For the text-containing cell, return its midpoint in (X, Y) coordinate format. 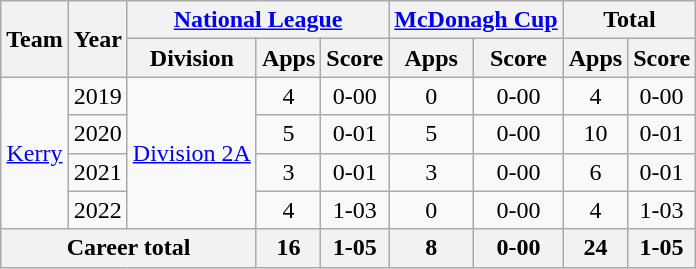
16 (288, 248)
2020 (98, 134)
National League (258, 20)
6 (595, 172)
24 (595, 248)
2019 (98, 96)
McDonagh Cup (476, 20)
Kerry (35, 153)
Division 2A (192, 153)
Total (629, 20)
2022 (98, 210)
2021 (98, 172)
Year (98, 39)
10 (595, 134)
Team (35, 39)
Division (192, 58)
8 (432, 248)
Career total (129, 248)
